Detect which cell encompasses the target text, then output its (x, y) center coordinate. 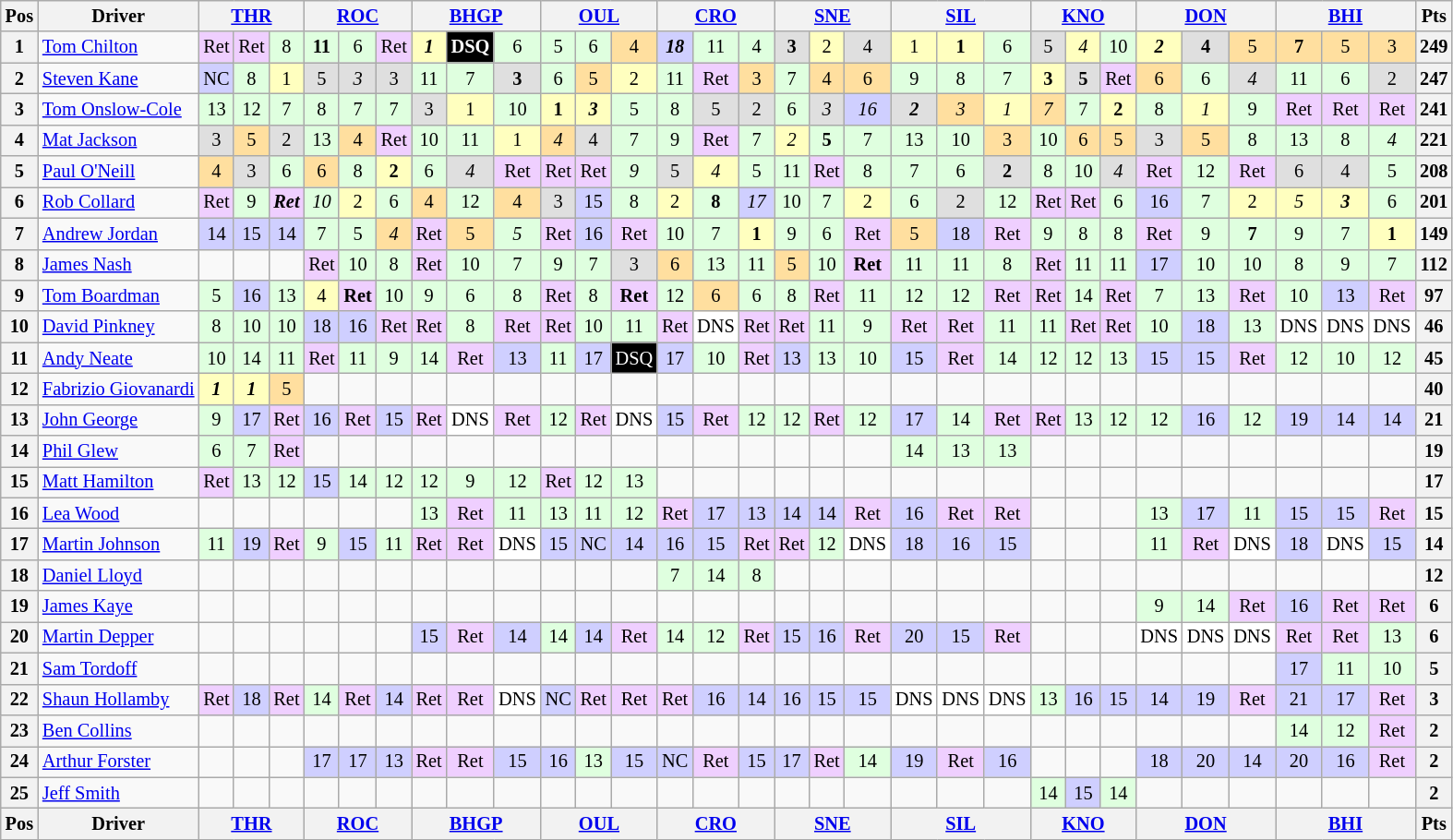
John George (118, 420)
Phil Glew (118, 451)
Tom Boardman (118, 295)
247 (1434, 78)
Martin Johnson (118, 544)
Fabrizio Giovanardi (118, 389)
Rob Collard (118, 202)
97 (1434, 295)
Lea Wood (118, 513)
Jeff Smith (118, 793)
25 (19, 793)
Andrew Jordan (118, 234)
Andy Neate (118, 358)
Daniel Lloyd (118, 575)
221 (1434, 140)
201 (1434, 202)
46 (1434, 327)
James Nash (118, 265)
Tom Onslow-Cole (118, 109)
Matt Hamilton (118, 482)
22 (19, 700)
David Pinkney (118, 327)
45 (1434, 358)
112 (1434, 265)
Shaun Hollamby (118, 700)
24 (19, 762)
Ben Collins (118, 730)
Paul O'Neill (118, 172)
40 (1434, 389)
Steven Kane (118, 78)
249 (1434, 47)
Arthur Forster (118, 762)
James Kaye (118, 606)
Tom Chilton (118, 47)
208 (1434, 172)
Mat Jackson (118, 140)
Sam Tordoff (118, 668)
149 (1434, 234)
241 (1434, 109)
Martin Depper (118, 637)
23 (19, 730)
